For the text-containing cell, return its midpoint in (X, Y) coordinate format. 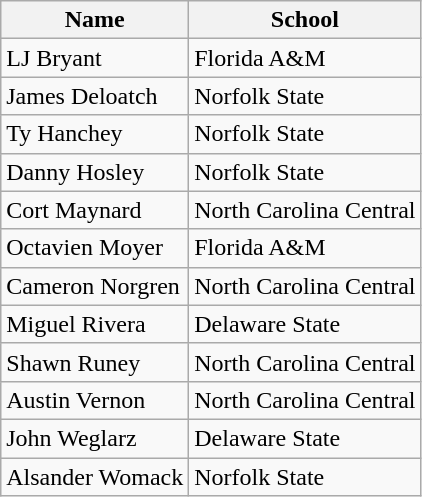
Miguel Rivera (95, 324)
School (305, 20)
John Weglarz (95, 438)
LJ Bryant (95, 58)
Danny Hosley (95, 172)
Name (95, 20)
Ty Hanchey (95, 134)
Cort Maynard (95, 210)
James Deloatch (95, 96)
Shawn Runey (95, 362)
Austin Vernon (95, 400)
Octavien Moyer (95, 248)
Alsander Womack (95, 477)
Cameron Norgren (95, 286)
